Scan for the cell matching the given text and deliver its (x, y) coordinate at center. 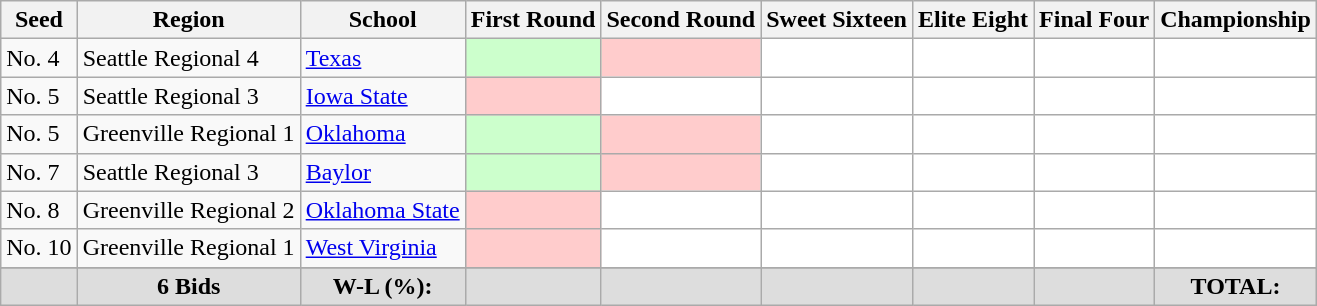
First Round (533, 20)
Oklahoma (382, 134)
No. 8 (39, 210)
Championship (1236, 20)
Texas (382, 58)
Baylor (382, 172)
Second Round (681, 20)
Sweet Sixteen (837, 20)
Seattle Regional 4 (188, 58)
No. 10 (39, 248)
School (382, 20)
W-L (%): (382, 286)
Final Four (1094, 20)
No. 7 (39, 172)
No. 4 (39, 58)
6 Bids (188, 286)
Iowa State (382, 96)
Seed (39, 20)
Oklahoma State (382, 210)
Region (188, 20)
TOTAL: (1236, 286)
West Virginia (382, 248)
Elite Eight (972, 20)
Greenville Regional 2 (188, 210)
